Return (X, Y) of the center of cell containing provided text 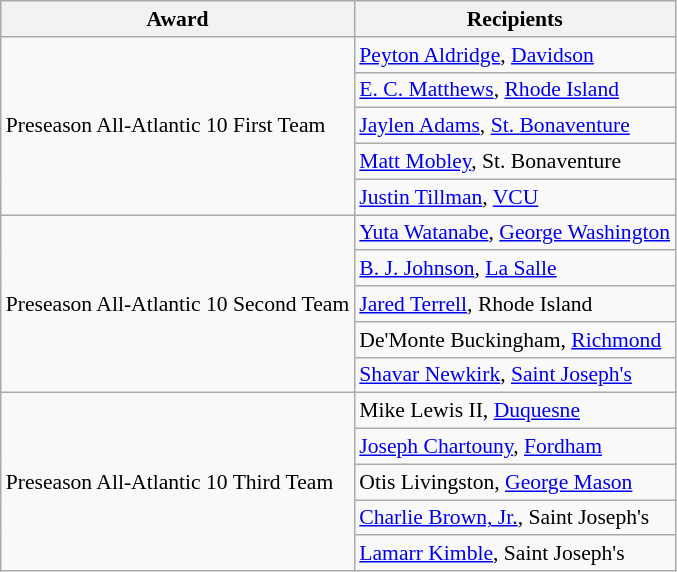
Shavar Newkirk, Saint Joseph's (514, 375)
Mike Lewis II, Duquesne (514, 411)
E. C. Matthews, Rhode Island (514, 90)
Award (178, 19)
De'Monte Buckingham, Richmond (514, 340)
Justin Tillman, VCU (514, 197)
Preseason All-Atlantic 10 First Team (178, 126)
Jared Terrell, Rhode Island (514, 304)
Peyton Aldridge, Davidson (514, 55)
Preseason All-Atlantic 10 Second Team (178, 304)
Matt Mobley, St. Bonaventure (514, 162)
Jaylen Adams, St. Bonaventure (514, 126)
B. J. Johnson, La Salle (514, 269)
Charlie Brown, Jr., Saint Joseph's (514, 518)
Joseph Chartouny, Fordham (514, 447)
Otis Livingston, George Mason (514, 482)
Lamarr Kimble, Saint Joseph's (514, 554)
Yuta Watanabe, George Washington (514, 233)
Preseason All-Atlantic 10 Third Team (178, 482)
Recipients (514, 19)
